Return [X, Y] of the center of cell containing provided text 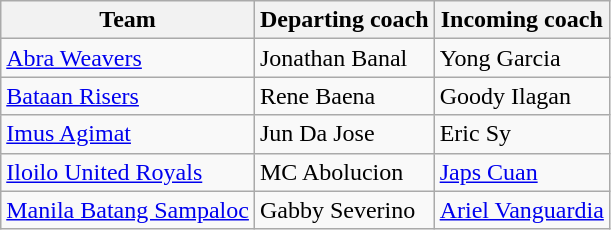
Imus Agimat [128, 134]
Departing coach [344, 20]
Eric Sy [522, 134]
MC Abolucion [344, 172]
Bataan Risers [128, 96]
Manila Batang Sampaloc [128, 210]
Team [128, 20]
Iloilo United Royals [128, 172]
Gabby Severino [344, 210]
Jonathan Banal [344, 58]
Goody Ilagan [522, 96]
Yong Garcia [522, 58]
Japs Cuan [522, 172]
Ariel Vanguardia [522, 210]
Incoming coach [522, 20]
Jun Da Jose [344, 134]
Abra Weavers [128, 58]
Rene Baena [344, 96]
